Output the (x, y) coordinate of the center of the cell containing the given text.  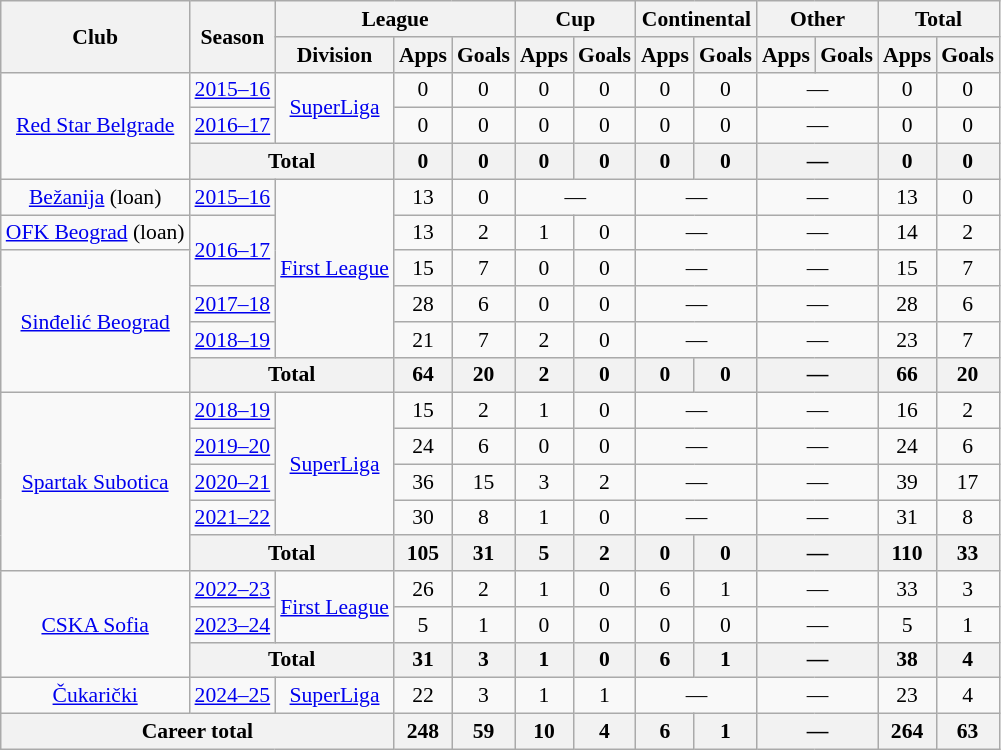
Sinđelić Beograd (96, 322)
2017–18 (233, 304)
2023–24 (233, 625)
17 (968, 482)
Season (233, 36)
64 (423, 375)
Continental (696, 19)
59 (484, 732)
22 (423, 696)
CSKA Sofia (96, 624)
Cup (576, 19)
105 (423, 554)
Spartak Subotica (96, 482)
Division (334, 55)
14 (907, 233)
Club (96, 36)
248 (423, 732)
36 (423, 482)
Career total (198, 732)
26 (423, 589)
21 (423, 340)
Čukarički (96, 696)
63 (968, 732)
110 (907, 554)
League (395, 19)
Other (818, 19)
2021–22 (233, 518)
38 (907, 660)
Bežanija (loan) (96, 197)
2020–21 (233, 482)
2022–23 (233, 589)
Red Star Belgrade (96, 126)
66 (907, 375)
2019–20 (233, 447)
10 (544, 732)
OFK Beograd (loan) (96, 233)
39 (907, 482)
2024–25 (233, 696)
264 (907, 732)
16 (907, 411)
30 (423, 518)
